Determine the [x, y] coordinate at the center of the cell enclosing the given text.  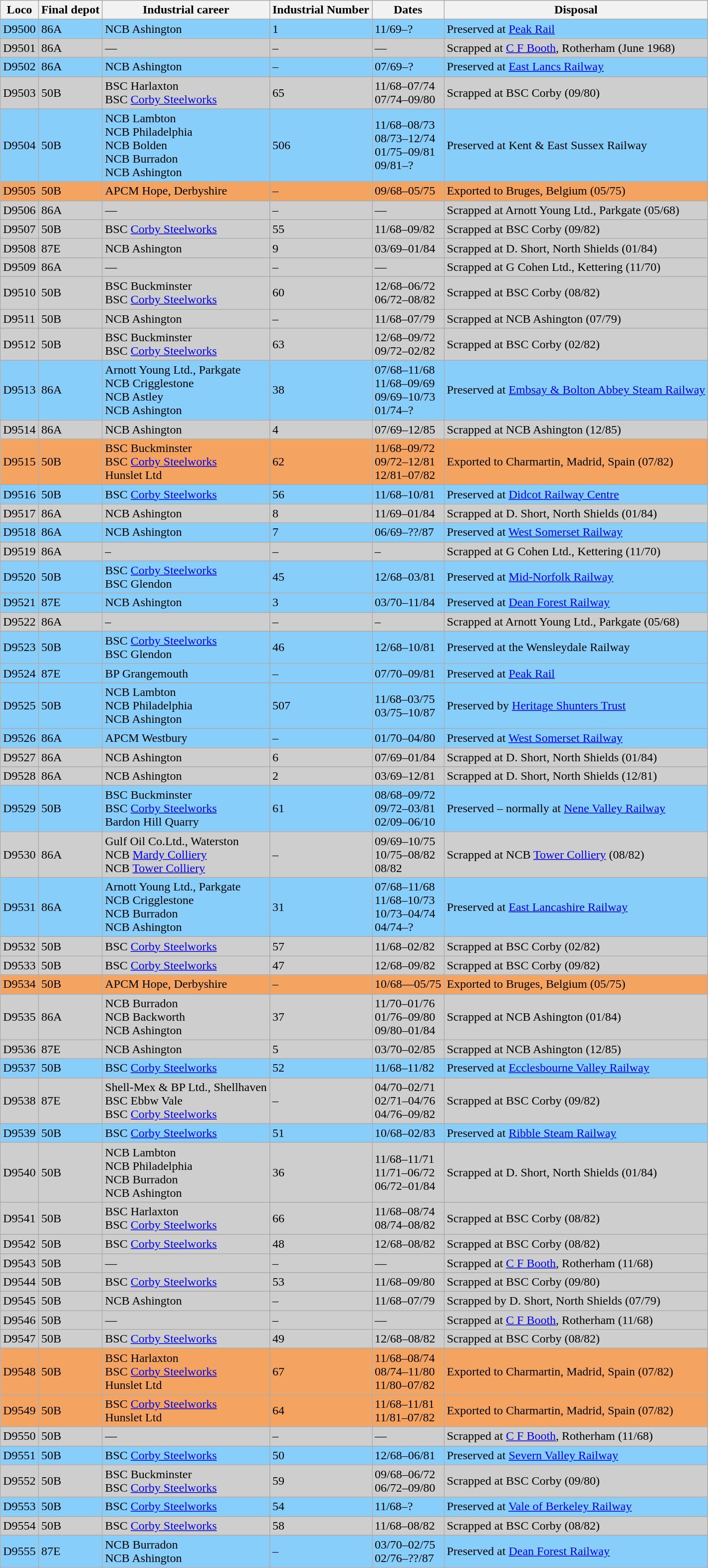
37 [320, 1017]
D9540 [19, 1172]
09/68–05/75 [408, 191]
D9551 [19, 1455]
03/70–02/75 02/76–??/87 [408, 1552]
56 [320, 494]
Preserved at Embsay & Bolton Abbey Steam Railway [576, 390]
Gulf Oil Co.Ltd., Waterston NCB Mardy CollieryNCB Tower Colliery [186, 855]
62 [320, 462]
D9525 [19, 705]
D9519 [19, 551]
11/68–10/81 [408, 494]
507 [320, 705]
D9520 [19, 577]
Scrapped at NCB Tower Colliery (08/82) [576, 855]
63 [320, 344]
Dates [408, 10]
8 [320, 513]
11/68–09/82 [408, 229]
66 [320, 1218]
53 [320, 1282]
11/68–11/71 11/71–06/72 06/72–01/84 [408, 1172]
D9527 [19, 757]
Preserved at Vale of Berkeley Railway [576, 1507]
09/68–06/72 06/72–09/80 [408, 1481]
11/68–02/82 [408, 946]
Industrial career [186, 10]
D9550 [19, 1436]
50 [320, 1455]
11/69–01/84 [408, 513]
11/68–08/74 08/74–08/82 [408, 1218]
11/69–? [408, 29]
NCB Lambton NCB Philadelphia NCB Bolden NCB Burradon NCB Ashington [186, 145]
NCB Burradon NCB Backworth NCB Ashington [186, 1017]
D9552 [19, 1481]
D9513 [19, 390]
07/69–01/84 [408, 757]
Preserved at Kent & East Sussex Railway [576, 145]
11/68–11/82 [408, 1068]
D9528 [19, 776]
D9518 [19, 532]
D9517 [19, 513]
D9544 [19, 1282]
D9524 [19, 673]
D9541 [19, 1218]
49 [320, 1339]
03/70–02/85 [408, 1049]
60 [320, 292]
D9547 [19, 1339]
11/68–08/82 [408, 1526]
D9514 [19, 430]
11/68–03/75 03/75–10/87 [408, 705]
Scrapped at C F Booth, Rotherham (June 1968) [576, 48]
4 [320, 430]
D9543 [19, 1263]
506 [320, 145]
11/68–07/74 07/74–09/80 [408, 93]
D9534 [19, 984]
5 [320, 1049]
D9506 [19, 210]
06/69–??/87 [408, 532]
54 [320, 1507]
38 [320, 390]
11/70–01/76 01/76–09/80 09/80–01/84 [408, 1017]
D9511 [19, 319]
64 [320, 1411]
NCB LambtonNCB Philadelphia NCB Burradon NCB Ashington [186, 1172]
11/68–08/74 08/74–11/80 11/80–07/82 [408, 1371]
07/70–09/81 [408, 673]
01/70–04/80 [408, 738]
3 [320, 603]
11/68–? [408, 1507]
D9510 [19, 292]
9 [320, 248]
BSC Harlaxton BSC Corby SteelworksHunslet Ltd [186, 1371]
12/68–09/72 09/72–02/82 [408, 344]
D9521 [19, 603]
BSC Buckminster BSC Corby SteelworksBardon Hill Quarry [186, 809]
Scrapped at D. Short, North Shields (12/81) [576, 776]
D9502 [19, 67]
31 [320, 907]
D9508 [19, 248]
1 [320, 29]
04/70–02/71 02/71–04/76 04/76–09/82 [408, 1101]
D9555 [19, 1552]
46 [320, 648]
NCB LambtonNCB Philadelphia NCB Ashington [186, 705]
Preserved – normally at Nene Valley Railway [576, 809]
Preserved at East Lancs Railway [576, 67]
D9512 [19, 344]
D9536 [19, 1049]
D9530 [19, 855]
D9533 [19, 965]
58 [320, 1526]
BSC Buckminster BSC Corby Steelworks Hunslet Ltd [186, 462]
Loco [19, 10]
11/68–09/72 09/72–12/81 12/81–07/82 [408, 462]
Arnott Young Ltd., Parkgate NCB Crigglestone NCB Burradon NCB Ashington [186, 907]
03/70–11/84 [408, 603]
D9509 [19, 267]
03/69–12/81 [408, 776]
36 [320, 1172]
BP Grangemouth [186, 673]
D9522 [19, 622]
10/68–02/83 [408, 1133]
Arnott Young Ltd., Parkgate NCB Crigglestone NCB Astley NCB Ashington [186, 390]
BSC Corby SteelworksHunslet Ltd [186, 1411]
Preserved at East Lancashire Railway [576, 907]
D9532 [19, 946]
55 [320, 229]
12/68–06/72 06/72–08/82 [408, 292]
45 [320, 577]
08/68–09/72 09/72–03/81 02/09–06/10 [408, 809]
67 [320, 1371]
Preserved at Ecclesbourne Valley Railway [576, 1068]
Preserved at Mid-Norfolk Railway [576, 577]
11/68–11/81 11/81–07/82 [408, 1411]
10/68—05/75 [408, 984]
D9516 [19, 494]
D9554 [19, 1526]
Scrapped at NCB Ashington (01/84) [576, 1017]
07/68–11/68 11/68–09/69 09/69–10/73 01/74–? [408, 390]
47 [320, 965]
Preserved at the Wensleydale Railway [576, 648]
D9529 [19, 809]
Preserved at Ribble Steam Railway [576, 1133]
09/69–10/75 10/75–08/82 08/82 [408, 855]
Scrapped at NCB Ashington (07/79) [576, 319]
52 [320, 1068]
11/68–09/80 [408, 1282]
07/69–12/85 [408, 430]
03/69–01/84 [408, 248]
12/68–06/81 [408, 1455]
Disposal [576, 10]
Preserved at Severn Valley Railway [576, 1455]
07/69–? [408, 67]
Preserved by Heritage Shunters Trust [576, 705]
D9542 [19, 1244]
D9500 [19, 29]
65 [320, 93]
Final depot [70, 10]
48 [320, 1244]
12/68–10/81 [408, 648]
D9545 [19, 1301]
D9537 [19, 1068]
D9535 [19, 1017]
D9538 [19, 1101]
D9504 [19, 145]
D9549 [19, 1411]
11/68–08/73 08/73–12/74 01/75–09/81 09/81–? [408, 145]
12/68–09/82 [408, 965]
D9505 [19, 191]
Preserved at Didcot Railway Centre [576, 494]
D9548 [19, 1371]
07/68–11/68 11/68–10/73 10/73–04/74 04/74–? [408, 907]
D9539 [19, 1133]
Scrapped by D. Short, North Shields (07/79) [576, 1301]
Shell-Mex & BP Ltd., Shellhaven BSC Ebbw Vale BSC Corby Steelworks [186, 1101]
APCM Westbury [186, 738]
51 [320, 1133]
D9503 [19, 93]
D9553 [19, 1507]
D9501 [19, 48]
D9531 [19, 907]
57 [320, 946]
61 [320, 809]
D9515 [19, 462]
D9546 [19, 1320]
12/68–03/81 [408, 577]
D9526 [19, 738]
D9523 [19, 648]
Industrial Number [320, 10]
6 [320, 757]
2 [320, 776]
7 [320, 532]
D9507 [19, 229]
NCB Burradon NCB Ashington [186, 1552]
59 [320, 1481]
